Provide the [X, Y] coordinate of the cell's center where the given text is located.  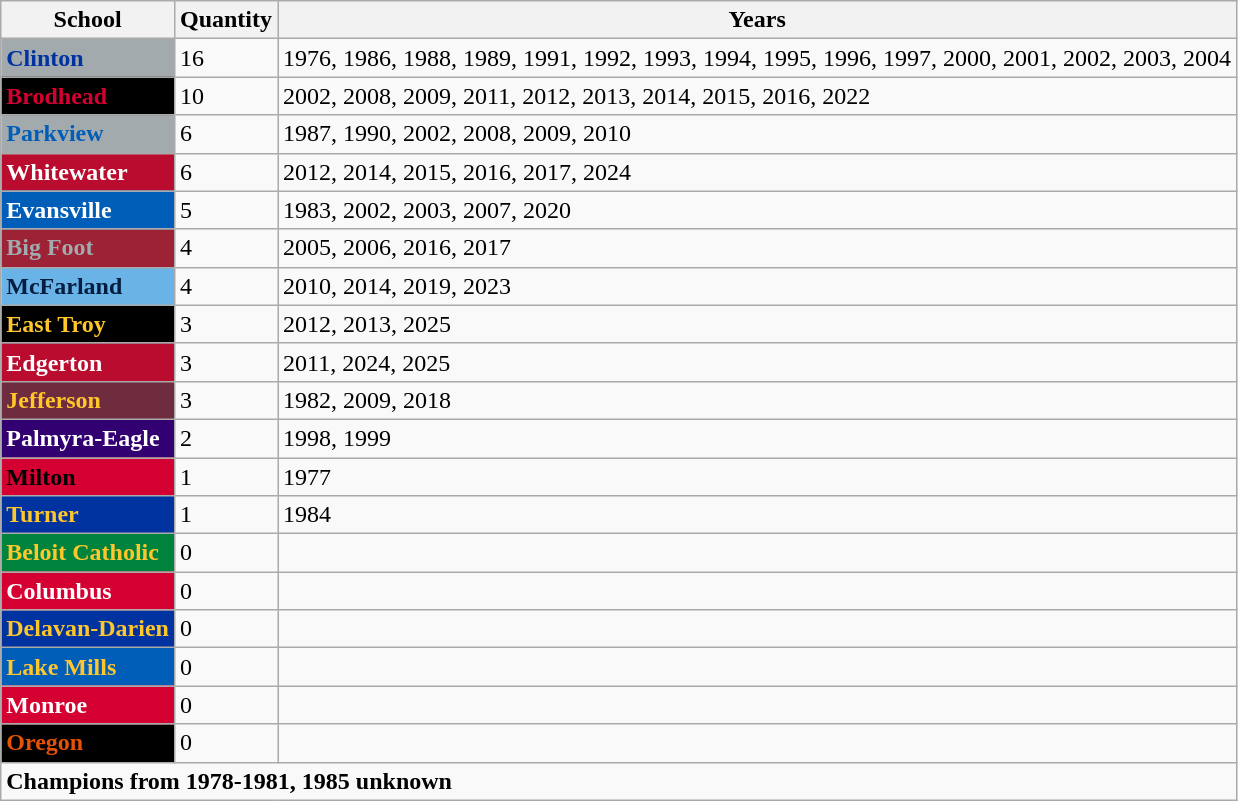
Monroe [88, 705]
1987, 1990, 2002, 2008, 2009, 2010 [758, 134]
1977 [758, 477]
Brodhead [88, 96]
Clinton [88, 58]
1982, 2009, 2018 [758, 400]
2010, 2014, 2019, 2023 [758, 286]
Milton [88, 477]
Jefferson [88, 400]
2002, 2008, 2009, 2011, 2012, 2013, 2014, 2015, 2016, 2022 [758, 96]
1984 [758, 515]
Delavan-Darien [88, 629]
Evansville [88, 210]
2 [226, 438]
2012, 2013, 2025 [758, 324]
Whitewater [88, 172]
Quantity [226, 20]
Turner [88, 515]
10 [226, 96]
5 [226, 210]
Edgerton [88, 362]
Parkview [88, 134]
2012, 2014, 2015, 2016, 2017, 2024 [758, 172]
Beloit Catholic [88, 553]
McFarland [88, 286]
Champions from 1978-1981, 1985 unknown [619, 781]
Columbus [88, 591]
16 [226, 58]
2005, 2006, 2016, 2017 [758, 248]
1976, 1986, 1988, 1989, 1991, 1992, 1993, 1994, 1995, 1996, 1997, 2000, 2001, 2002, 2003, 2004 [758, 58]
Palmyra-Eagle [88, 438]
1983, 2002, 2003, 2007, 2020 [758, 210]
1998, 1999 [758, 438]
Lake Mills [88, 667]
School [88, 20]
Big Foot [88, 248]
2011, 2024, 2025 [758, 362]
East Troy [88, 324]
Years [758, 20]
Oregon [88, 743]
